From the cell containing the given text, extract its center point as [X, Y] coordinate. 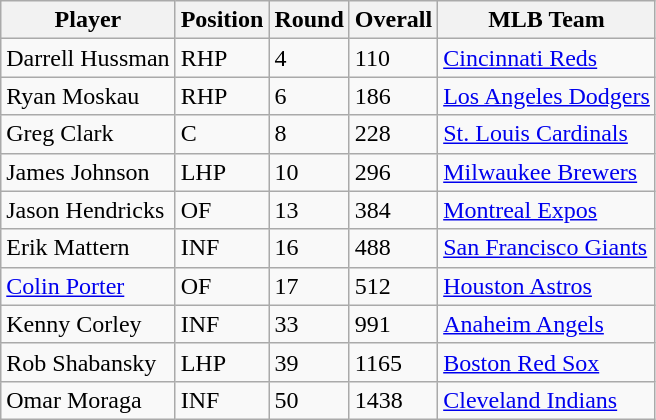
Kenny Corley [88, 324]
Houston Astros [547, 286]
186 [393, 96]
296 [393, 172]
San Francisco Giants [547, 248]
228 [393, 134]
17 [309, 286]
Montreal Expos [547, 210]
384 [393, 210]
Player [88, 20]
39 [309, 362]
Los Angeles Dodgers [547, 96]
16 [309, 248]
8 [309, 134]
C [222, 134]
Jason Hendricks [88, 210]
991 [393, 324]
Cincinnati Reds [547, 58]
Rob Shabansky [88, 362]
Round [309, 20]
1438 [393, 400]
Ryan Moskau [88, 96]
6 [309, 96]
110 [393, 58]
10 [309, 172]
MLB Team [547, 20]
James Johnson [88, 172]
Omar Moraga [88, 400]
St. Louis Cardinals [547, 134]
Cleveland Indians [547, 400]
Position [222, 20]
Anaheim Angels [547, 324]
1165 [393, 362]
13 [309, 210]
488 [393, 248]
Colin Porter [88, 286]
Overall [393, 20]
50 [309, 400]
33 [309, 324]
Milwaukee Brewers [547, 172]
4 [309, 58]
512 [393, 286]
Boston Red Sox [547, 362]
Erik Mattern [88, 248]
Greg Clark [88, 134]
Darrell Hussman [88, 58]
